Detect which cell encompasses the target text, then output its [X, Y] center coordinate. 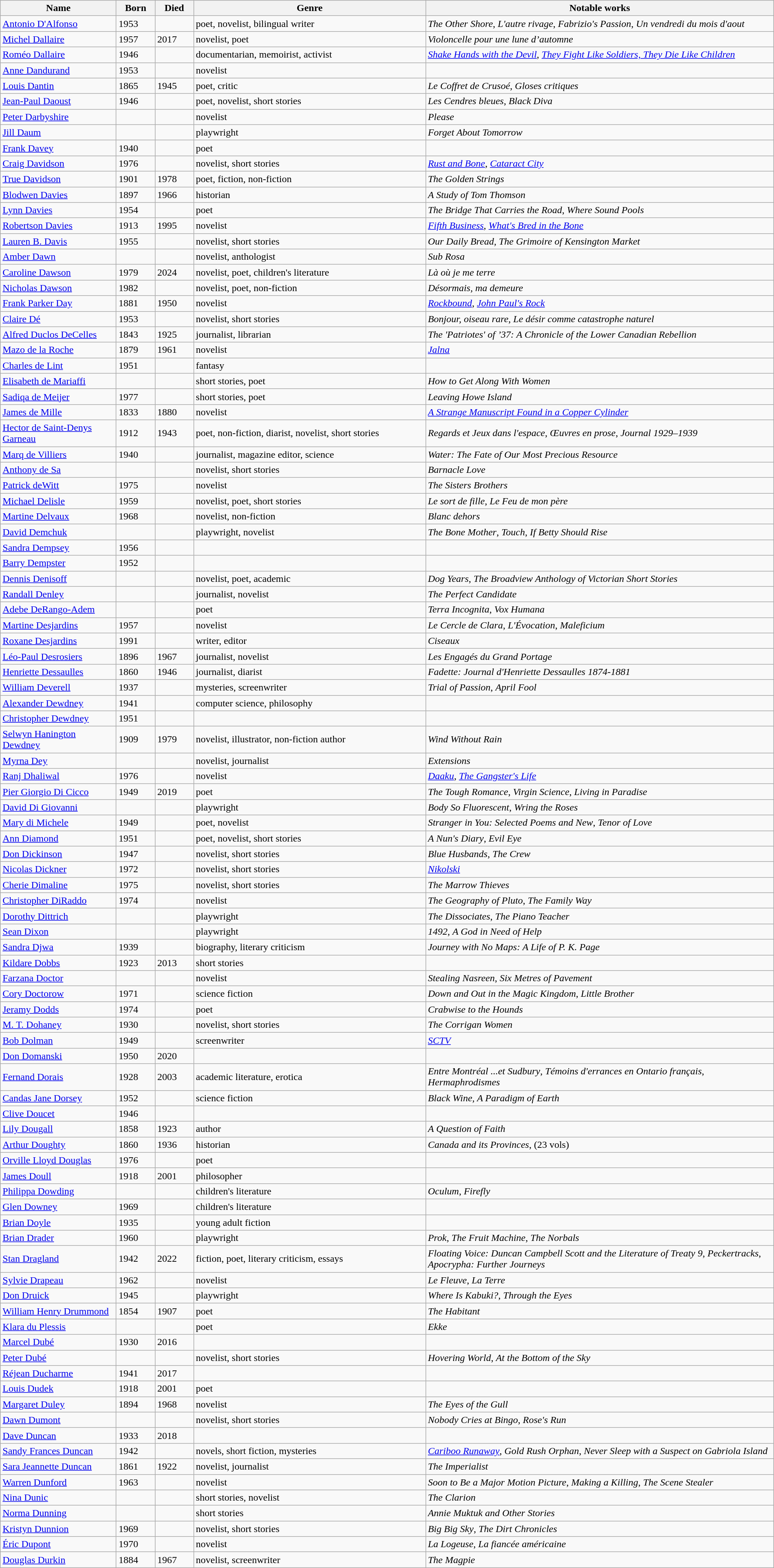
Le Cercle de Clara, L'Évocation, Maleficium [600, 625]
Don Domanski [58, 1056]
2018 [175, 1435]
Arthur Doughty [58, 1145]
Where Is Kabuki?, Through the Eyes [600, 1296]
Big Big Sky, The Dirt Chronicles [600, 1529]
Réjean Ducharme [58, 1373]
1833 [136, 412]
Léo-Paul Desrosiers [58, 656]
1879 [136, 350]
novelist, poet, short stories [309, 501]
1907 [175, 1311]
The 'Patriotes' of ’37: A Chronicle of the Lower Canadian Rebellion [600, 334]
Alfred Duclos DeCelles [58, 334]
Louis Dudek [58, 1389]
A Question of Faith [600, 1129]
Frank Davey [58, 148]
Notable works [600, 8]
Jalna [600, 350]
Désormais, ma demeure [600, 288]
1936 [175, 1145]
computer science, philosophy [309, 703]
1971 [136, 994]
Farzana Doctor [58, 978]
1978 [175, 179]
Stranger in You: Selected Poems and New, Tenor of Love [600, 823]
short stories, novelist [309, 1498]
journalist, librarian [309, 334]
Terra Incognita, Vox Humana [600, 610]
The Marrow Thieves [600, 885]
Patrick deWitt [58, 486]
writer, editor [309, 641]
Fernand Dorais [58, 1077]
1959 [136, 501]
Robertson Davies [58, 226]
1977 [136, 396]
Blanc dehors [600, 517]
Le sort de fille, Le Feu de mon père [600, 501]
Peter Dubé [58, 1358]
Lauren B. Davis [58, 241]
Body So Fluorescent, Wring the Roses [600, 807]
Warren Dunford [58, 1482]
1943 [175, 433]
Bonjour, oiseau rare, Le désir comme catastrophe naturel [600, 319]
Brian Doyle [58, 1222]
Extensions [600, 761]
Fifth Business, What's Bred in the Bone [600, 226]
1492, A God in Need of Help [600, 931]
1937 [136, 687]
M. T. Dohaney [58, 1025]
Jean-Paul Daoust [58, 101]
Là où je me terre [600, 272]
Jeramy Dodds [58, 1009]
Mazo de la Roche [58, 350]
Dave Duncan [58, 1435]
journalist, diarist [309, 672]
Sadiqa de Meijer [58, 396]
The Perfect Candidate [600, 594]
Lily Dougall [58, 1129]
young adult fiction [309, 1222]
1858 [136, 1129]
Blodwen Davies [58, 195]
Brian Drader [58, 1238]
Margaret Duley [58, 1404]
novels, short fiction, mysteries [309, 1451]
Nicolas Dickner [58, 869]
Sandy Frances Duncan [58, 1451]
1995 [175, 226]
novelist, illustrator, non-fiction author [309, 740]
1961 [175, 350]
Stan Dragland [58, 1259]
1960 [136, 1238]
poet, novelist, bilingual writer [309, 24]
Charles de Lint [58, 365]
novelist, non-fiction [309, 517]
Craig Davidson [58, 163]
David Demchuk [58, 532]
1963 [136, 1482]
The Magpie [600, 1560]
Anne Dandurand [58, 70]
Journey with No Maps: A Life of P. K. Page [600, 947]
Douglas Durkin [58, 1560]
novelist, poet [309, 39]
1982 [136, 288]
Adebe DeRango-Adem [58, 610]
1909 [136, 740]
William Henry Drummond [58, 1311]
Cherie Dimaline [58, 885]
True Davidson [58, 179]
1912 [136, 433]
Mary di Michele [58, 823]
The Sisters Brothers [600, 486]
Marq de Villiers [58, 454]
1972 [136, 869]
Christopher Dewdney [58, 719]
Forget About Tomorrow [600, 132]
How to Get Along With Women [600, 381]
The Dissociates, The Piano Teacher [600, 916]
1970 [136, 1544]
Roxane Desjardins [58, 641]
1854 [136, 1311]
Please [600, 117]
A Study of Tom Thomson [600, 195]
Blue Husbands, The Crew [600, 854]
Antonio D'Alfonso [58, 24]
novelist, poet, non-fiction [309, 288]
Nikolski [600, 869]
poet, critic [309, 86]
journalist, magazine editor, science [309, 454]
Le Fleuve, La Terre [600, 1280]
Rust and Bone, Cataract City [600, 163]
Barry Dempster [58, 563]
Don Druick [58, 1296]
1922 [175, 1466]
Marcel Dubé [58, 1342]
2020 [175, 1056]
Cariboo Runaway, Gold Rush Orphan, Never Sleep with a Suspect on Gabriola Island [600, 1451]
1962 [136, 1280]
Cory Doctorow [58, 994]
Glen Downey [58, 1207]
author [309, 1129]
Elisabeth de Mariaffi [58, 381]
1954 [136, 210]
Soon to Be a Major Motion Picture, Making a Killing, The Scene Stealer [600, 1482]
Dawn Dumont [58, 1420]
Our Daily Bread, The Grimoire of Kensington Market [600, 241]
1897 [136, 195]
1947 [136, 854]
Sandra Dempsey [58, 548]
Nina Dunic [58, 1498]
1901 [136, 179]
Canada and its Provinces, (23 vols) [600, 1145]
1894 [136, 1404]
Roméo Dallaire [58, 55]
Frank Parker Day [58, 303]
fiction, poet, literary criticism, essays [309, 1259]
La Logeuse, La fiancée américaine [600, 1544]
1861 [136, 1466]
mysteries, screenwriter [309, 687]
Stealing Nasreen, Six Metres of Pavement [600, 978]
Éric Dupont [58, 1544]
Born [136, 8]
1925 [175, 334]
Les Engagés du Grand Portage [600, 656]
James Doull [58, 1176]
Prok, The Fruit Machine, The Norbals [600, 1238]
1966 [175, 195]
Ann Diamond [58, 838]
Selwyn Hanington Dewdney [58, 740]
1956 [136, 548]
Don Dickinson [58, 854]
Down and Out in the Magic Kingdom, Little Brother [600, 994]
Norma Dunning [58, 1513]
Bob Dolman [58, 1040]
The Bridge That Carries the Road, Where Sound Pools [600, 210]
Henriette Dessaulles [58, 672]
A Nun's Diary, Evil Eye [600, 838]
Kildare Dobbs [58, 962]
novelist, poet, academic [309, 579]
Water: The Fate of Our Most Precious Resource [600, 454]
Louis Dantin [58, 86]
Trial of Passion, April Fool [600, 687]
Martine Delvaux [58, 517]
David Di Giovanni [58, 807]
Christopher DiRaddo [58, 900]
Candas Jane Dorsey [58, 1098]
Sylvie Drapeau [58, 1280]
Leaving Howe Island [600, 396]
2019 [175, 792]
Sandra Djwa [58, 947]
Claire Dé [58, 319]
Amber Dawn [58, 257]
James de Mille [58, 412]
Entre Montréal ...et Sudbury, Témoins d'errances en Ontario français, Hermaphrodismes [600, 1077]
Martine Desjardins [58, 625]
Floating Voice: Duncan Campbell Scott and the Literature of Treaty 9, Peckertracks, Apocrypha: Further Journeys [600, 1259]
2024 [175, 272]
William Deverell [58, 687]
Barnacle Love [600, 470]
1991 [136, 641]
Clive Doucet [58, 1114]
Rockbound, John Paul's Rock [600, 303]
SCTV [600, 1040]
2016 [175, 1342]
Dennis Denisoff [58, 579]
A Strange Manuscript Found in a Copper Cylinder [600, 412]
The Eyes of the Gull [600, 1404]
Sean Dixon [58, 931]
Sara Jeannette Duncan [58, 1466]
Myrna Dey [58, 761]
Pier Giorgio Di Cicco [58, 792]
Michel Dallaire [58, 39]
The Golden Strings [600, 179]
1939 [136, 947]
Crabwise to the Hounds [600, 1009]
The Geography of Pluto, The Family Way [600, 900]
The Bone Mother, Touch, If Betty Should Rise [600, 532]
screenwriter [309, 1040]
Alexander Dewdney [58, 703]
1928 [136, 1077]
Annie Muktuk and Other Stories [600, 1513]
Ciseaux [600, 641]
playwright, novelist [309, 532]
Lynn Davies [58, 210]
The Clarion [600, 1498]
Regards et Jeux dans l'espace, Œuvres en prose, Journal 1929–1939 [600, 433]
Hector de Saint-Denys Garneau [58, 433]
Fadette: Journal d'Henriette Dessaulles 1874-1881 [600, 672]
1881 [136, 303]
fantasy [309, 365]
1896 [136, 656]
1884 [136, 1560]
Hovering World, At the Bottom of the Sky [600, 1358]
documentarian, memoirist, activist [309, 55]
novelist, screenwriter [309, 1560]
Le Coffret de Crusoé, Gloses critiques [600, 86]
Kristyn Dunnion [58, 1529]
The Tough Romance, Virgin Science, Living in Paradise [600, 792]
2013 [175, 962]
2003 [175, 1077]
1880 [175, 412]
Wind Without Rain [600, 740]
Nobody Cries at Bingo, Rose's Run [600, 1420]
novelist, poet, children's literature [309, 272]
1955 [136, 241]
1843 [136, 334]
biography, literary criticism [309, 947]
The Corrigan Women [600, 1025]
Oculum, Firefly [600, 1191]
poet, non-fiction, diarist, novelist, short stories [309, 433]
Klara du Plessis [58, 1327]
philosopher [309, 1176]
2022 [175, 1259]
Ekke [600, 1327]
Black Wine, A Paradigm of Earth [600, 1098]
Name [58, 8]
Dog Years, The Broadview Anthology of Victorian Short Stories [600, 579]
poet, fiction, non-fiction [309, 179]
Peter Darbyshire [58, 117]
novelist, anthologist [309, 257]
Michael Delisle [58, 501]
Sub Rosa [600, 257]
Caroline Dawson [58, 272]
The Imperialist [600, 1466]
Violoncelle pour une lune d’automne [600, 39]
Philippa Dowding [58, 1191]
1913 [136, 226]
Ranj Dhaliwal [58, 776]
The Habitant [600, 1311]
Dorothy Dittrich [58, 916]
Daaku, The Gangster's Life [600, 776]
Anthony de Sa [58, 470]
Les Cendres bleues, Black Diva [600, 101]
Randall Denley [58, 594]
1935 [136, 1222]
1865 [136, 86]
Genre [309, 8]
Orville Lloyd Douglas [58, 1160]
1933 [136, 1435]
The Other Shore, L'autre rivage, Fabrizio's Passion, Un vendredi du mois d'aout [600, 24]
Died [175, 8]
academic literature, erotica [309, 1077]
Shake Hands with the Devil, They Fight Like Soldiers, They Die Like Children [600, 55]
Jill Daum [58, 132]
Nicholas Dawson [58, 288]
poet, novelist [309, 823]
